Identify which cell holds the provided text, then report its [X, Y] central coordinate. 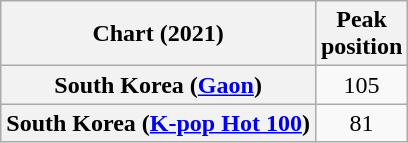
Peakposition [361, 34]
Chart (2021) [158, 34]
105 [361, 85]
South Korea (Gaon) [158, 85]
81 [361, 123]
South Korea (K-pop Hot 100) [158, 123]
